Find where the given text appears and provide that cell's center as (x, y) coordinate. 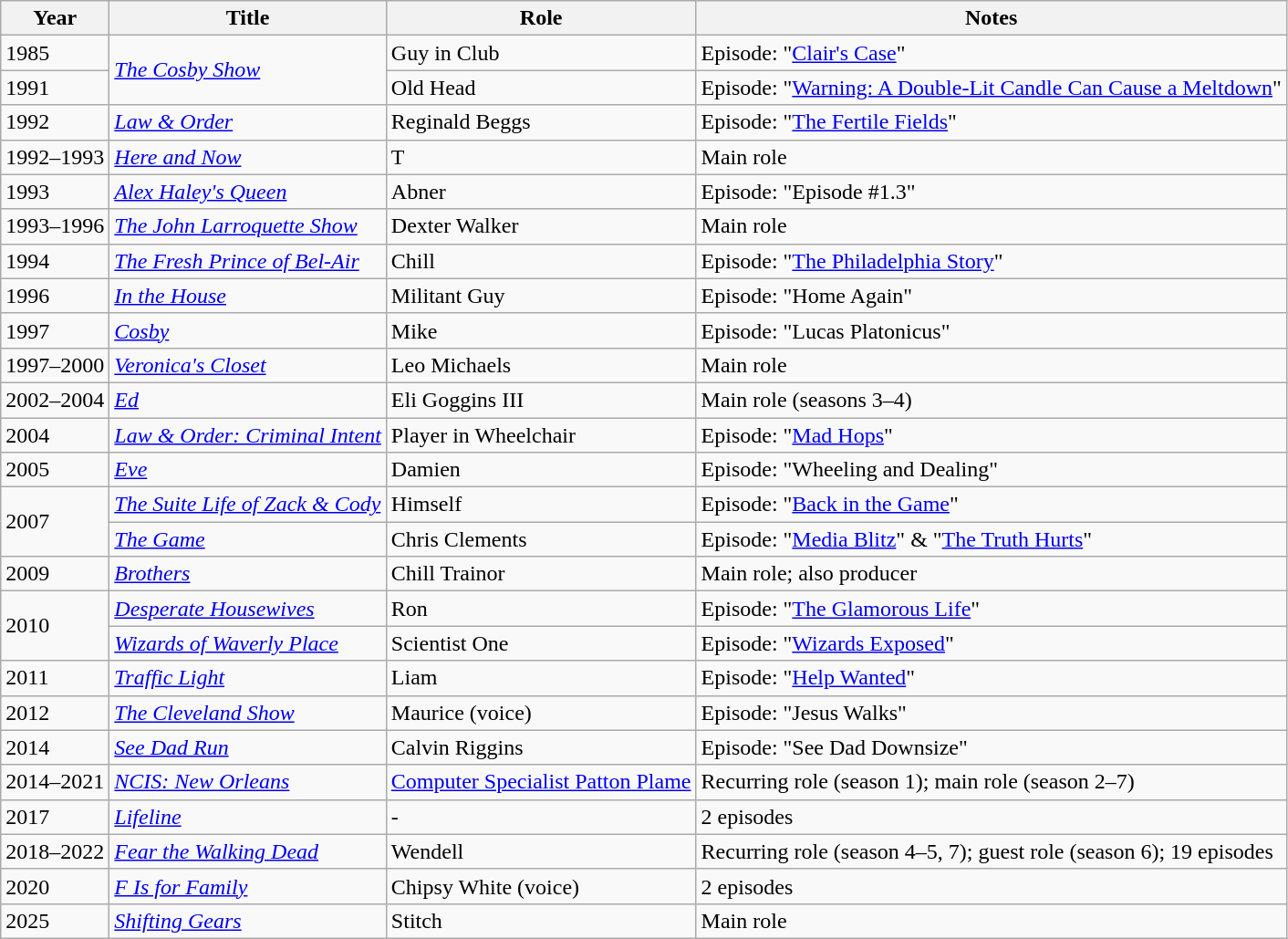
Cosby (248, 330)
The John Larroquette Show (248, 226)
Militant Guy (541, 296)
Chipsy White (voice) (541, 886)
1997–2000 (55, 365)
1985 (55, 53)
Episode: "Mad Hops" (991, 435)
Episode: "The Glamorous Life" (991, 609)
F Is for Family (248, 886)
2005 (55, 470)
Episode: "Home Again" (991, 296)
Episode: "Lucas Platonicus" (991, 330)
Reginald Beggs (541, 122)
Role (541, 18)
Computer Specialist Patton Plame (541, 782)
2004 (55, 435)
Scientist One (541, 643)
Himself (541, 505)
Ed (248, 400)
2010 (55, 626)
Guy in Club (541, 53)
See Dad Run (248, 747)
2012 (55, 713)
Recurring role (season 1); main role (season 2–7) (991, 782)
2014 (55, 747)
Episode: "Wizards Exposed" (991, 643)
Main role (seasons 3–4) (991, 400)
Episode: "Clair's Case" (991, 53)
Episode: "Jesus Walks" (991, 713)
2025 (55, 921)
2017 (55, 817)
Damien (541, 470)
Year (55, 18)
1991 (55, 88)
- (541, 817)
Dexter Walker (541, 226)
Chill Trainor (541, 574)
Liam (541, 678)
Lifeline (248, 817)
Calvin Riggins (541, 747)
Ron (541, 609)
Old Head (541, 88)
2011 (55, 678)
The Fresh Prince of Bel-Air (248, 261)
Episode: "Back in the Game" (991, 505)
Eve (248, 470)
The Game (248, 539)
Title (248, 18)
Wizards of Waverly Place (248, 643)
2018–2022 (55, 851)
Veronica's Closet (248, 365)
2014–2021 (55, 782)
In the House (248, 296)
Shifting Gears (248, 921)
T (541, 157)
Fear the Walking Dead (248, 851)
Alex Haley's Queen (248, 192)
1996 (55, 296)
Maurice (voice) (541, 713)
Main role; also producer (991, 574)
Stitch (541, 921)
Episode: "Help Wanted" (991, 678)
Episode: "Episode #1.3" (991, 192)
Recurring role (season 4–5, 7); guest role (season 6); 19 episodes (991, 851)
The Cosby Show (248, 70)
Mike (541, 330)
The Suite Life of Zack & Cody (248, 505)
Chill (541, 261)
2007 (55, 522)
Here and Now (248, 157)
2020 (55, 886)
NCIS: New Orleans (248, 782)
Episode: "The Fertile Fields" (991, 122)
The Cleveland Show (248, 713)
Leo Michaels (541, 365)
1997 (55, 330)
1992 (55, 122)
Chris Clements (541, 539)
Traffic Light (248, 678)
Episode: "Wheeling and Dealing" (991, 470)
Player in Wheelchair (541, 435)
Episode: "The Philadelphia Story" (991, 261)
Abner (541, 192)
2002–2004 (55, 400)
Wendell (541, 851)
1992–1993 (55, 157)
Notes (991, 18)
Law & Order (248, 122)
Episode: "Media Blitz" & "The Truth Hurts" (991, 539)
Episode: "Warning: A Double-Lit Candle Can Cause a Meltdown" (991, 88)
2009 (55, 574)
1993–1996 (55, 226)
1994 (55, 261)
Eli Goggins III (541, 400)
Law & Order: Criminal Intent (248, 435)
1993 (55, 192)
Episode: "See Dad Downsize" (991, 747)
Brothers (248, 574)
Desperate Housewives (248, 609)
